Extract the [X, Y] coordinate from the center of the cell holding the provided text.  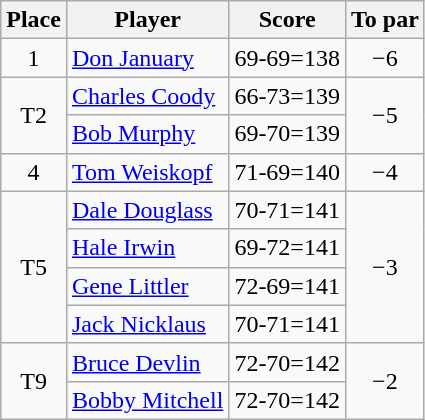
−2 [384, 381]
T2 [34, 115]
69-70=139 [288, 134]
To par [384, 20]
Bruce Devlin [147, 362]
Bob Murphy [147, 134]
69-72=141 [288, 248]
Bobby Mitchell [147, 400]
Place [34, 20]
Don January [147, 58]
4 [34, 172]
Charles Coody [147, 96]
−4 [384, 172]
1 [34, 58]
T9 [34, 381]
Hale Irwin [147, 248]
−5 [384, 115]
Player [147, 20]
−6 [384, 58]
66-73=139 [288, 96]
Jack Nicklaus [147, 324]
−3 [384, 267]
Dale Douglass [147, 210]
Tom Weiskopf [147, 172]
71-69=140 [288, 172]
72-69=141 [288, 286]
Gene Littler [147, 286]
T5 [34, 267]
Score [288, 20]
69-69=138 [288, 58]
